Determine the (X, Y) coordinate at the center of the cell enclosing the given text.  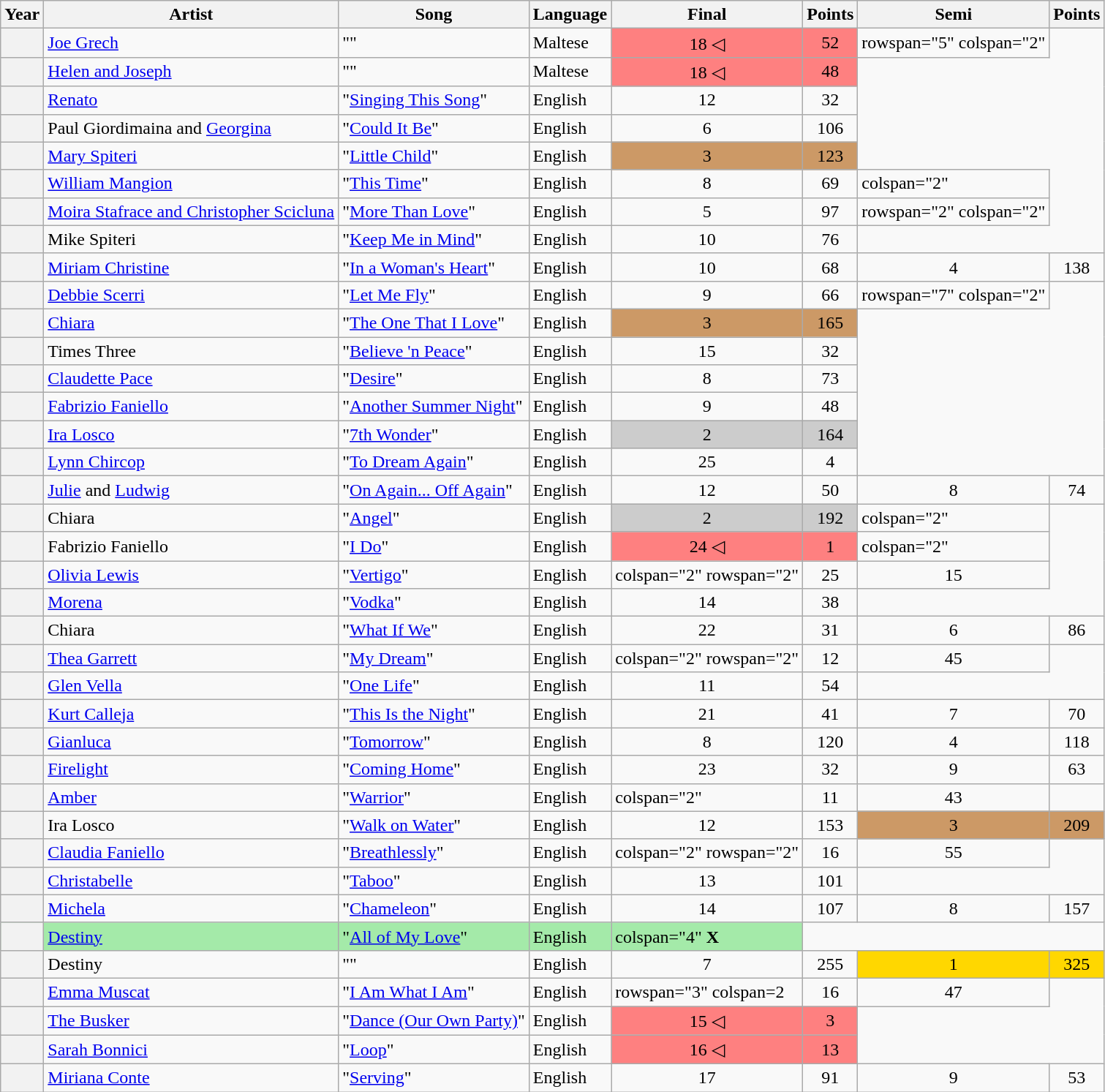
164 (831, 434)
101 (831, 881)
"Dance (Our Own Party)" (434, 1021)
"Let Me Fly" (434, 295)
Emma Muscat (192, 992)
106 (831, 128)
17 (707, 1078)
23 (707, 769)
43 (954, 797)
69 (831, 184)
Olivia Lewis (192, 574)
"Another Summer Night" (434, 407)
91 (831, 1078)
157 (1076, 908)
rowspan="2" colspan="2" (954, 211)
5 (707, 211)
24 ◁ (707, 546)
Firelight (192, 769)
rowspan="7" colspan="2" (954, 295)
Song (434, 15)
70 (1076, 714)
Thea Garrett (192, 658)
"Vertigo" (434, 574)
"Could It Be" (434, 128)
Miriam Christine (192, 267)
47 (954, 992)
"My Dream" (434, 658)
The Busker (192, 1021)
Lynn Chircop (192, 462)
Final (707, 15)
Helen and Joseph (192, 72)
"What If We" (434, 630)
"Tomorrow" (434, 742)
325 (1076, 964)
Julie and Ludwig (192, 490)
rowspan="3" colspan=2 (707, 992)
"Loop" (434, 1050)
"One Life" (434, 686)
Paul Giordimaina and Georgina (192, 128)
Morena (192, 603)
Mike Spiteri (192, 239)
"This Is the Night" (434, 714)
153 (831, 825)
138 (1076, 267)
68 (831, 267)
38 (831, 603)
118 (1076, 742)
Claudia Faniello (192, 853)
"I Do" (434, 546)
54 (831, 686)
"Keep Me in Mind" (434, 239)
66 (831, 295)
"Little Child" (434, 156)
Joe Grech (192, 43)
"Coming Home" (434, 769)
255 (831, 964)
73 (831, 379)
Amber (192, 797)
"Breathlessly" (434, 853)
123 (831, 156)
"Angel" (434, 518)
165 (831, 323)
Debbie Scerri (192, 295)
"On Again... Off Again" (434, 490)
Language (570, 15)
Year (22, 15)
"Serving" (434, 1078)
Times Three (192, 350)
"7th Wonder" (434, 434)
"Desire" (434, 379)
Glen Vella (192, 686)
"To Dream Again" (434, 462)
16 ◁ (707, 1050)
William Mangion (192, 184)
107 (831, 908)
"Taboo" (434, 881)
Semi (954, 15)
"Singing This Song" (434, 100)
Kurt Calleja (192, 714)
"More Than Love" (434, 211)
Michela (192, 908)
52 (831, 43)
Renato (192, 100)
"Believe 'n Peace" (434, 350)
76 (831, 239)
"Warrior" (434, 797)
Miriana Conte (192, 1078)
"This Time" (434, 184)
Sarah Bonnici (192, 1050)
15 ◁ (707, 1021)
"Vodka" (434, 603)
209 (1076, 825)
Artist (192, 15)
colspan="4" X (707, 936)
63 (1076, 769)
55 (954, 853)
"Walk on Water" (434, 825)
"I Am What I Am" (434, 992)
rowspan="5" colspan="2" (954, 43)
45 (954, 658)
31 (831, 630)
97 (831, 211)
"In a Woman's Heart" (434, 267)
Christabelle (192, 881)
41 (831, 714)
74 (1076, 490)
Gianluca (192, 742)
"Chameleon" (434, 908)
21 (707, 714)
86 (1076, 630)
"The One That I Love" (434, 323)
192 (831, 518)
"All of My Love" (434, 936)
Claudette Pace (192, 379)
22 (707, 630)
120 (831, 742)
50 (831, 490)
Moira Stafrace and Christopher Scicluna (192, 211)
53 (1076, 1078)
Mary Spiteri (192, 156)
